Scan for the cell matching the given text and deliver its (x, y) coordinate at center. 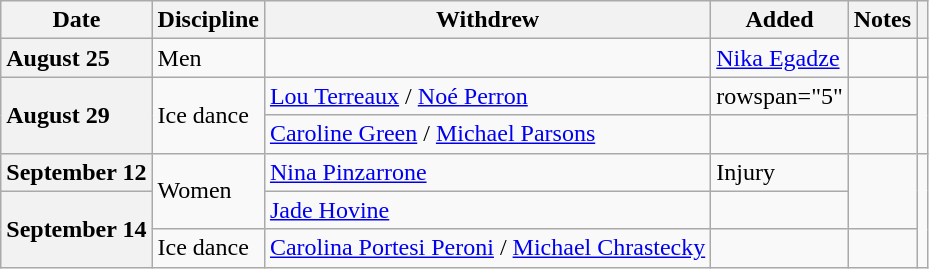
August 25 (76, 58)
Injury (780, 172)
Jade Hovine (487, 210)
September 14 (76, 229)
Date (76, 20)
Nina Pinzarrone (487, 172)
Carolina Portesi Peroni / Michael Chrastecky (487, 248)
Added (780, 20)
Women (208, 191)
rowspan="5" (780, 96)
September 12 (76, 172)
Notes (882, 20)
Caroline Green / Michael Parsons (487, 134)
August 29 (76, 115)
Lou Terreaux / Noé Perron (487, 96)
Men (208, 58)
Withdrew (487, 20)
Discipline (208, 20)
Nika Egadze (780, 58)
